Return the [x, y] coordinate for the center point of the cell that contains the specified text.  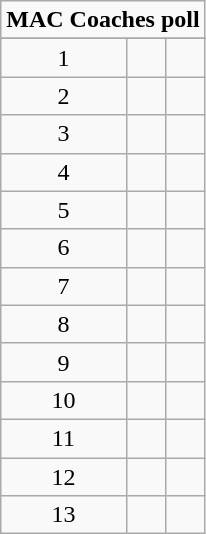
12 [64, 477]
MAC Coaches poll [103, 20]
9 [64, 362]
13 [64, 515]
10 [64, 400]
7 [64, 286]
11 [64, 438]
2 [64, 96]
5 [64, 210]
6 [64, 248]
8 [64, 324]
1 [64, 58]
3 [64, 134]
4 [64, 172]
